Search for the cell housing the specified text and yield its (X, Y) center coordinate. 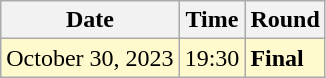
Date (90, 20)
Final (285, 58)
Round (285, 20)
19:30 (212, 58)
October 30, 2023 (90, 58)
Time (212, 20)
